Scan for the cell matching the given text and deliver its (x, y) coordinate at center. 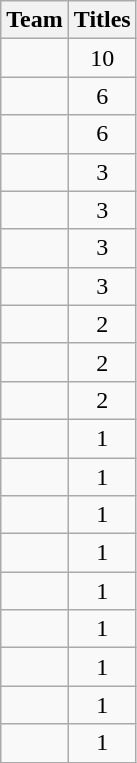
10 (102, 58)
Titles (102, 20)
Team (35, 20)
